Identify which cell holds the provided text, then report its [x, y] central coordinate. 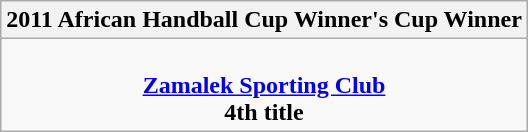
Zamalek Sporting Club4th title [264, 85]
2011 African Handball Cup Winner's Cup Winner [264, 20]
